Output the (X, Y) coordinate of the center of the cell containing the given text.  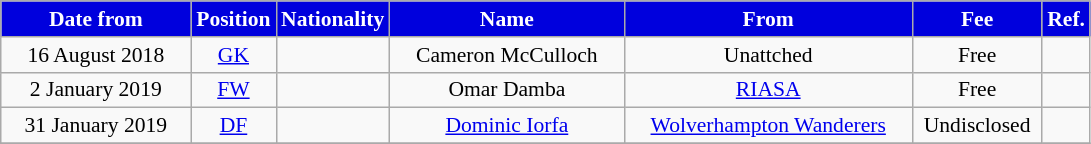
Ref. (1066, 19)
DF (234, 126)
Cameron McCulloch (506, 55)
Name (506, 19)
16 August 2018 (96, 55)
Omar Damba (506, 90)
Dominic Iorfa (506, 126)
Position (234, 19)
Wolverhampton Wanderers (768, 126)
RIASA (768, 90)
2 January 2019 (96, 90)
From (768, 19)
Nationality (332, 19)
Date from (96, 19)
FW (234, 90)
31 January 2019 (96, 126)
GK (234, 55)
Undisclosed (977, 126)
Fee (977, 19)
Unattched (768, 55)
